Identify which cell holds the provided text, then report its [X, Y] central coordinate. 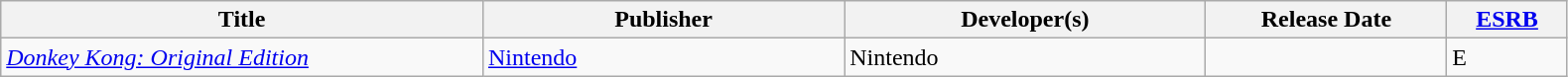
Release Date [1326, 20]
Developer(s) [1025, 20]
ESRB [1506, 20]
Donkey Kong: Original Edition [242, 57]
Publisher [663, 20]
Title [242, 20]
E [1506, 57]
